Locate the cell with the specified text and output its [x, y] center coordinate. 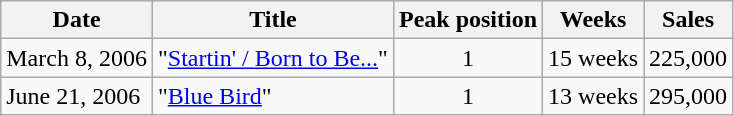
"Startin' / Born to Be..." [272, 58]
Sales [688, 20]
225,000 [688, 58]
Weeks [594, 20]
295,000 [688, 96]
Title [272, 20]
Peak position [468, 20]
"Blue Bird" [272, 96]
March 8, 2006 [77, 58]
Date [77, 20]
June 21, 2006 [77, 96]
13 weeks [594, 96]
15 weeks [594, 58]
